Return (x, y) of the center of cell containing provided text 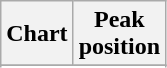
Chart (37, 34)
Peakposition (119, 34)
